Locate the cell with the specified text and output its (X, Y) center coordinate. 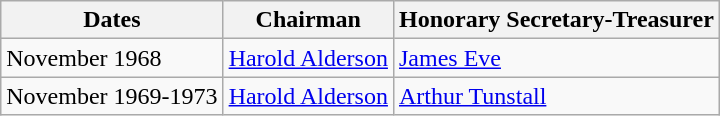
Honorary Secretary-Treasurer (556, 20)
James Eve (556, 58)
November 1968 (112, 58)
Dates (112, 20)
November 1969-1973 (112, 96)
Chairman (308, 20)
Arthur Tunstall (556, 96)
